Output the [x, y] coordinate of the center of the cell containing the given text.  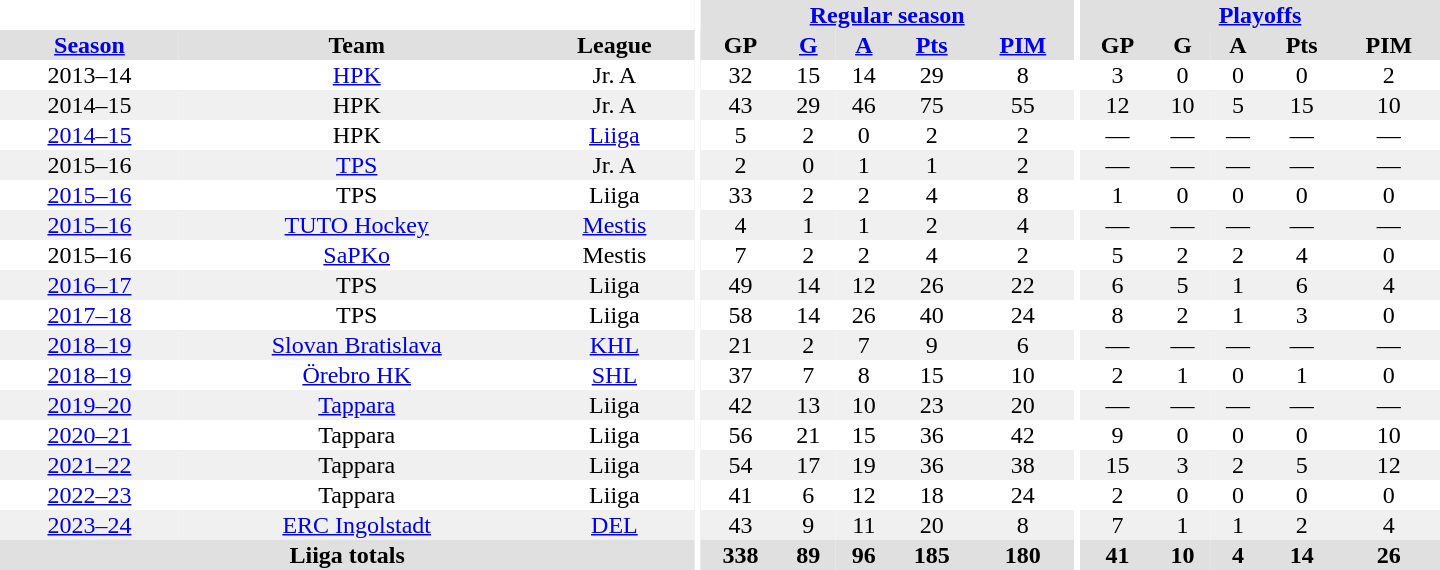
23 [932, 405]
338 [740, 555]
2023–24 [90, 525]
55 [1023, 105]
56 [740, 435]
11 [864, 525]
46 [864, 105]
54 [740, 465]
22 [1023, 285]
2017–18 [90, 315]
18 [932, 495]
Playoffs [1260, 15]
75 [932, 105]
Liiga totals [347, 555]
180 [1023, 555]
2016–17 [90, 285]
32 [740, 75]
Regular season [886, 15]
ERC Ingolstadt [357, 525]
2020–21 [90, 435]
DEL [615, 525]
38 [1023, 465]
KHL [615, 345]
League [615, 45]
2021–22 [90, 465]
2013–14 [90, 75]
96 [864, 555]
49 [740, 285]
185 [932, 555]
Season [90, 45]
Slovan Bratislava [357, 345]
58 [740, 315]
SHL [615, 375]
SaPKo [357, 255]
Örebro HK [357, 375]
2019–20 [90, 405]
40 [932, 315]
33 [740, 195]
2022–23 [90, 495]
Team [357, 45]
17 [809, 465]
19 [864, 465]
13 [809, 405]
89 [809, 555]
TUTO Hockey [357, 225]
37 [740, 375]
